Detect which cell encompasses the target text, then output its (X, Y) center coordinate. 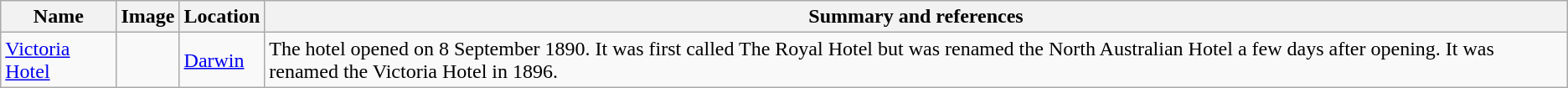
Summary and references (916, 17)
Name (59, 17)
Location (222, 17)
Darwin (222, 60)
Image (147, 17)
Victoria Hotel (59, 60)
